Return (X, Y) of the center of cell containing provided text 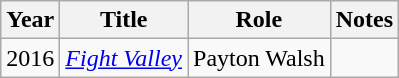
Title (124, 20)
Role (260, 20)
Fight Valley (124, 58)
Year (30, 20)
Notes (364, 20)
2016 (30, 58)
Payton Walsh (260, 58)
